From the cell containing the given text, extract its center point as (x, y) coordinate. 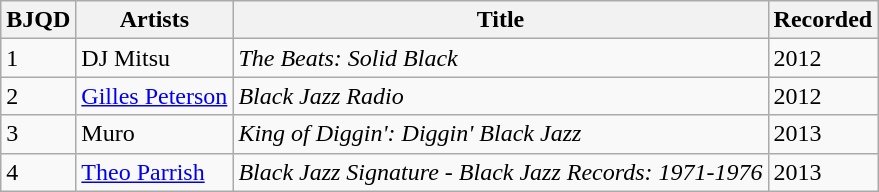
Black Jazz Radio (500, 96)
The Beats: Solid Black (500, 58)
King of Diggin': Diggin' Black Jazz (500, 134)
Theo Parrish (154, 172)
4 (38, 172)
Title (500, 20)
DJ Mitsu (154, 58)
2 (38, 96)
Gilles Peterson (154, 96)
Artists (154, 20)
Black Jazz Signature - Black Jazz Records: 1971-1976 (500, 172)
Recorded (823, 20)
3 (38, 134)
Muro (154, 134)
1 (38, 58)
BJQD (38, 20)
